From the cell containing the given text, extract its center point as [x, y] coordinate. 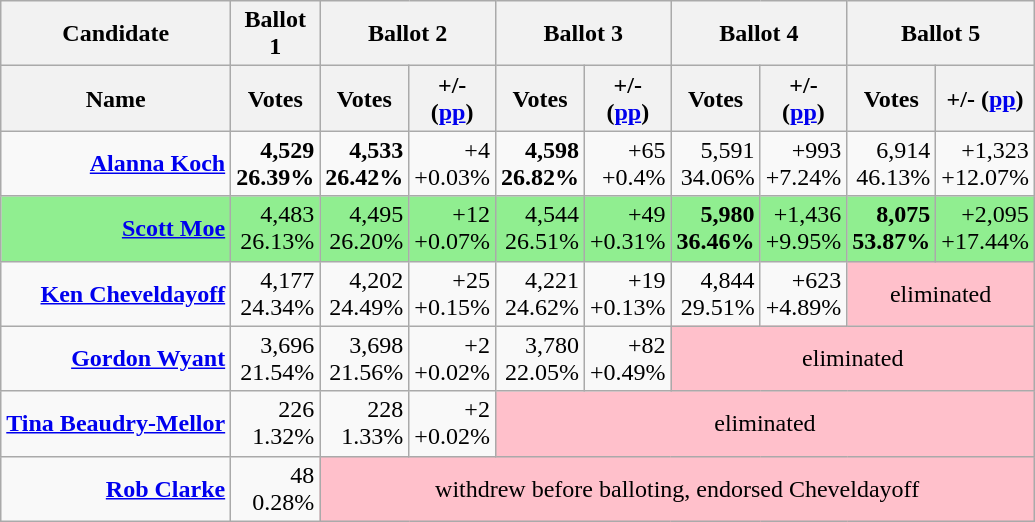
Scott Moe [116, 228]
+623+4.89% [804, 294]
+65+0.4% [628, 164]
4,20224.49% [364, 294]
Ballot 5 [941, 34]
3,78022.05% [540, 358]
Gordon Wyant [116, 358]
Candidate [116, 34]
4,84429.51% [716, 294]
Ballot 1 [276, 34]
8,07553.87% [892, 228]
withdrew before balloting, endorsed Cheveldayoff [678, 488]
5,59134.06% [716, 164]
+12+0.07% [452, 228]
Ballot 3 [583, 34]
3,69821.56% [364, 358]
Alanna Koch [116, 164]
Tina Beaudry-Mellor [116, 424]
+4+0.03% [452, 164]
+1,436+9.95% [804, 228]
4,52926.39% [276, 164]
+49+0.31% [628, 228]
4,53326.42% [364, 164]
Rob Clarke [116, 488]
4,59826.82% [540, 164]
+1,323+12.07% [986, 164]
Ken Cheveldayoff [116, 294]
+82+0.49% [628, 358]
2261.32% [276, 424]
5,98036.46% [716, 228]
4,54426.51% [540, 228]
+993+7.24% [804, 164]
+2,095+17.44% [986, 228]
Name [116, 98]
+19+0.13% [628, 294]
Ballot 2 [408, 34]
+25+0.15% [452, 294]
6,91446.13% [892, 164]
4,49526.20% [364, 228]
2281.33% [364, 424]
4,17724.34% [276, 294]
3,69621.54% [276, 358]
Ballot 4 [759, 34]
480.28% [276, 488]
4,22124.62% [540, 294]
4,48326.13% [276, 228]
